Determine the (x, y) coordinate at the center of the cell enclosing the given text.  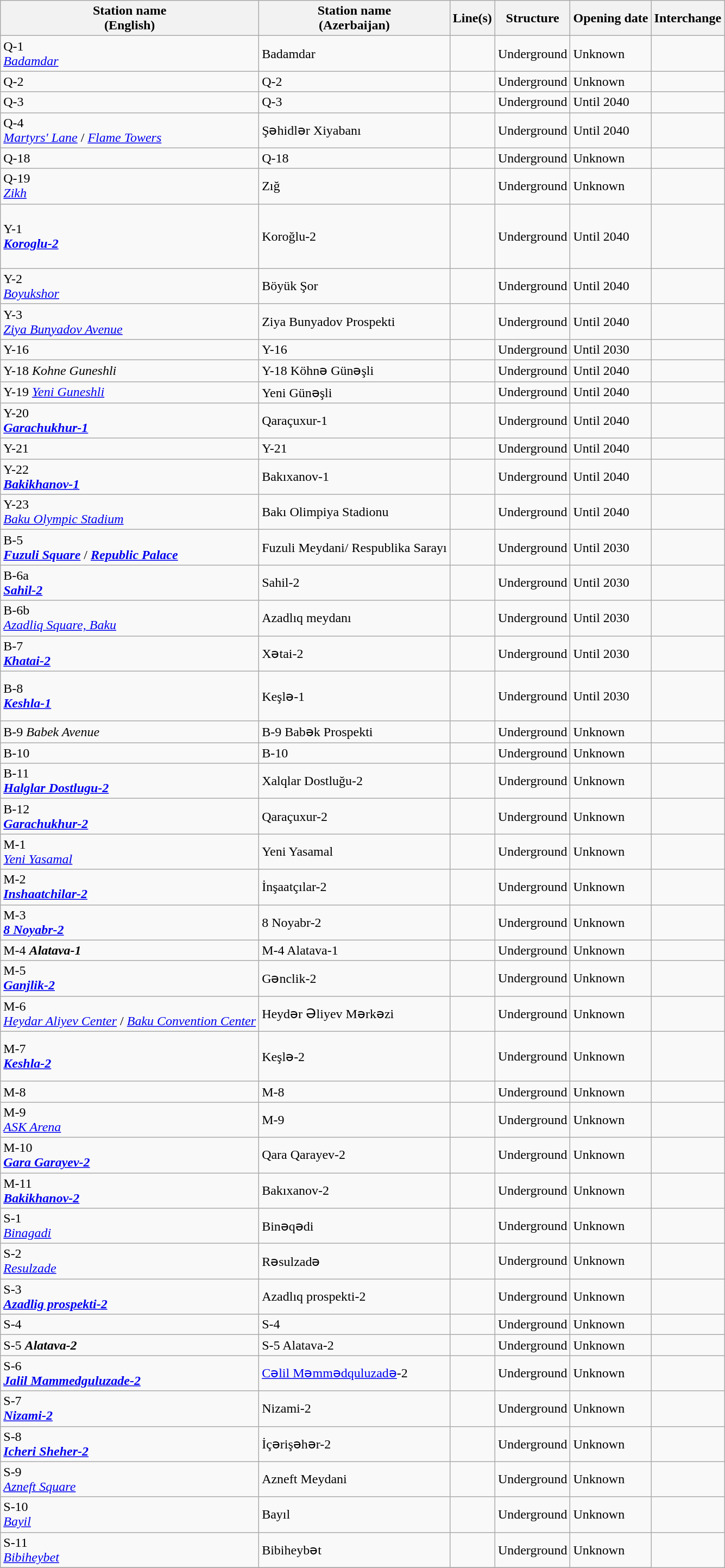
Y-22Bakikhanov-1 (130, 477)
Interchange (688, 18)
Sahil-2 (355, 582)
Gənclik-2 (355, 978)
M-6Heydar Aliyev Center / Baku Convention Center (130, 1014)
Xətai-2 (355, 653)
M-5Ganjlik-2 (130, 978)
B-12Garachukhur-2 (130, 816)
Bayıl (355, 1515)
M-2Inshaatchilar-2 (130, 887)
Q-1Badamdar (130, 53)
Bakı Olimpiya Stadionu (355, 512)
Rəsulzadə (355, 1262)
Y-18 Kohne Guneshli (130, 371)
Station name (Azerbaijan) (355, 18)
M-9ASK Arena (130, 1119)
Bakıxanov-1 (355, 477)
İçərişəhər-2 (355, 1444)
M-9 (355, 1119)
Y-18 Köhnə Günəşli (355, 371)
Y-2 Boyukshor (130, 286)
Qaraçuxur-1 (355, 421)
Koroğlu-2 (355, 236)
Nizami-2 (355, 1408)
Xalqlar Dostluğu-2 (355, 781)
Şəhidlər Xiyabanı (355, 130)
B-8Keshla-1 (130, 696)
Bakıxanov-2 (355, 1190)
Zığ (355, 186)
Y-23Baku Olympic Stadium (130, 512)
M-7Keshla-2 (130, 1056)
Bibiheybət (355, 1550)
S-2Resulzade (130, 1262)
B-7Khatai-2 (130, 653)
B-6aSahil-2 (130, 582)
Azadlıq meydanı (355, 618)
S-6Jalil Mammedguluzade-2 (130, 1373)
Böyük Şor (355, 286)
S-9Azneft Square (130, 1479)
S-3Azadlig prospekti-2 (130, 1296)
İnşaatçılar-2 (355, 887)
Azneft Meydani (355, 1479)
Heydər Əliyev Mərkəzi (355, 1014)
Y-20Garachukhur-1 (130, 421)
S-8Icheri Sheher-2 (130, 1444)
Badamdar (355, 53)
Keşlə-2 (355, 1056)
M-38 Noyabr-2 (130, 923)
Line(s) (472, 18)
Y-1 Koroglu-2 (130, 236)
Ziya Bunyadov Prospekti (355, 322)
Y-19 Yeni Guneshli (130, 392)
Yeni Günəşli (355, 392)
Q-4Martyrs' Lane / Flame Towers (130, 130)
S-11Bibiheybet (130, 1550)
S-10Bayil (130, 1515)
Q-19Zikh (130, 186)
B-9 Babək Prospekti (355, 732)
Binəqədi (355, 1226)
Qara Qarayev-2 (355, 1155)
M-10Gara Garayev-2 (130, 1155)
Station name (English) (130, 18)
B-6bAzadliq Square, Baku (130, 618)
B-11Halglar Dostlugu-2 (130, 781)
8 Noyabr-2 (355, 923)
Azadlıq prospekti-2 (355, 1296)
S-7Nizami-2 (130, 1408)
Y-3 Ziya Bunyadov Avenue (130, 322)
Fuzuli Meydani/ Respublika Sarayı (355, 548)
Keşlə-1 (355, 696)
B-9 Babek Avenue (130, 732)
Qaraçuxur-2 (355, 816)
Opening date (610, 18)
M-11Bakikhanov-2 (130, 1190)
B-5Fuzuli Square / Republic Palace (130, 548)
M-1Yeni Yasamal (130, 852)
Yeni Yasamal (355, 852)
Structure (532, 18)
S-1Binagadi (130, 1226)
Cəlil Məmmədquluzadə-2 (355, 1373)
